From the cell containing the given text, extract its center point as [x, y] coordinate. 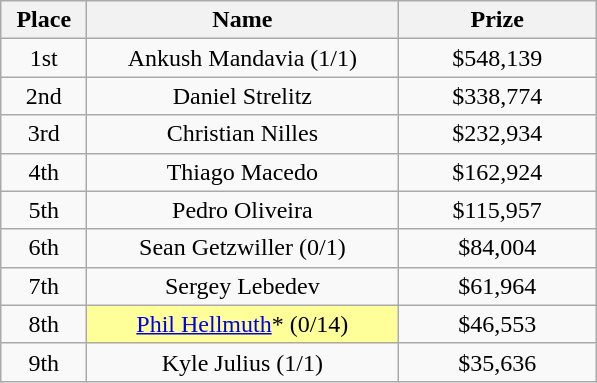
4th [44, 172]
3rd [44, 134]
Christian Nilles [242, 134]
Pedro Oliveira [242, 210]
7th [44, 286]
$46,553 [498, 324]
2nd [44, 96]
Place [44, 20]
$35,636 [498, 362]
$548,139 [498, 58]
$232,934 [498, 134]
6th [44, 248]
Daniel Strelitz [242, 96]
Ankush Mandavia (1/1) [242, 58]
$84,004 [498, 248]
Phil Hellmuth* (0/14) [242, 324]
1st [44, 58]
Name [242, 20]
5th [44, 210]
Kyle Julius (1/1) [242, 362]
$115,957 [498, 210]
Sean Getzwiller (0/1) [242, 248]
$162,924 [498, 172]
8th [44, 324]
$338,774 [498, 96]
Thiago Macedo [242, 172]
9th [44, 362]
$61,964 [498, 286]
Sergey Lebedev [242, 286]
Prize [498, 20]
